Locate the cell with the specified text and output its (x, y) center coordinate. 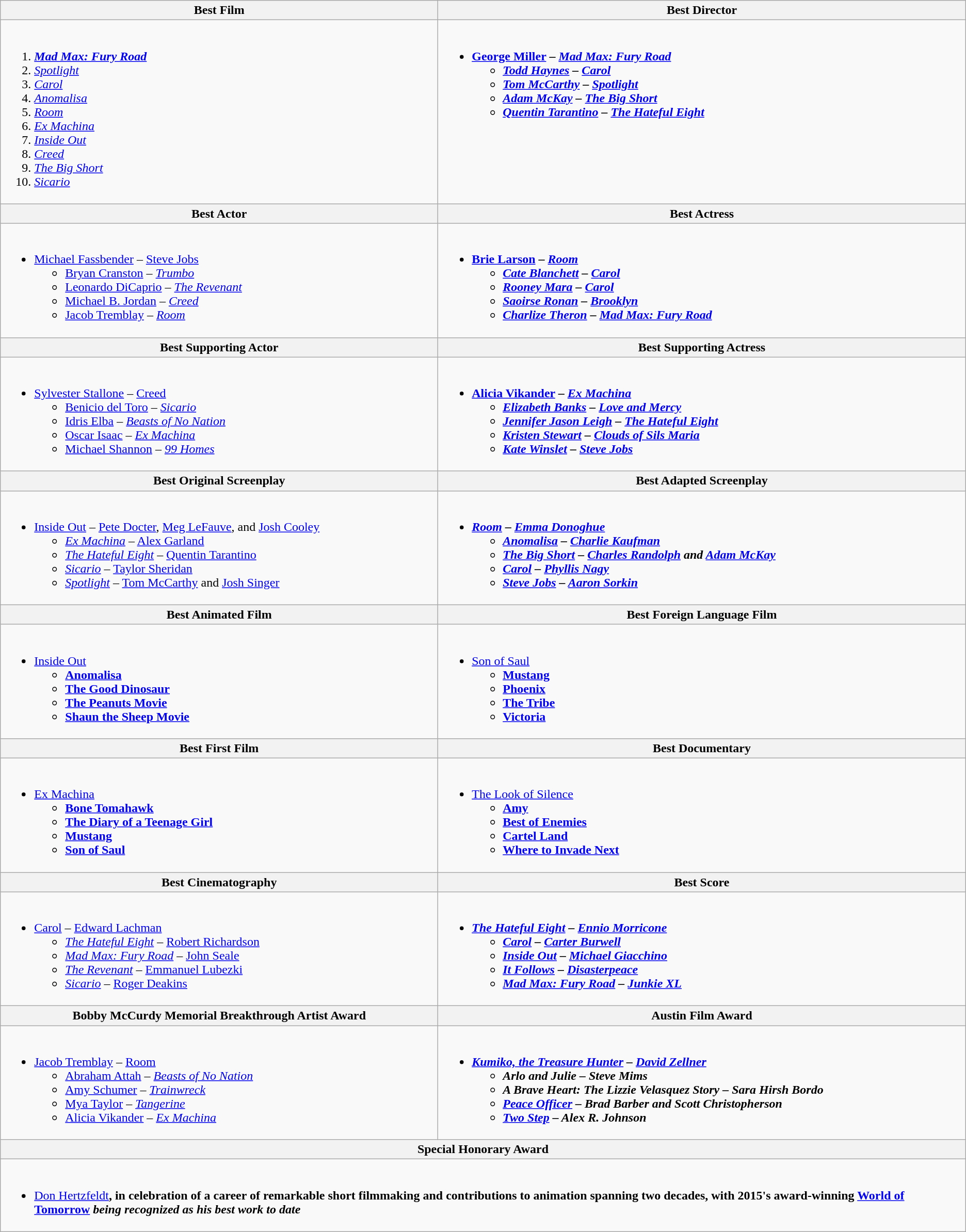
Best Cinematography (219, 882)
Best Animated Film (219, 614)
Mad Max: Fury RoadSpotlightCarolAnomalisaRoomEx MachinaInside OutCreedThe Big ShortSicario (219, 112)
Best Foreign Language Film (702, 614)
Sylvester Stallone – CreedBenicio del Toro – SicarioIdris Elba – Beasts of No NationOscar Isaac – Ex MachinaMichael Shannon – 99 Homes (219, 414)
Best Actor (219, 214)
Best Film (219, 10)
Best Original Screenplay (219, 481)
Best Director (702, 10)
Austin Film Award (702, 1016)
The Look of SilenceAmyBest of EnemiesCartel LandWhere to Invade Next (702, 815)
Jacob Tremblay – RoomAbraham Attah – Beasts of No NationAmy Schumer – TrainwreckMya Taylor – TangerineAlicia Vikander – Ex Machina (219, 1082)
Best Documentary (702, 748)
Brie Larson – RoomCate Blanchett – CarolRooney Mara – CarolSaoirse Ronan – BrooklynCharlize Theron – Mad Max: Fury Road (702, 281)
Son of SaulMustangPhoenixThe TribeVictoria (702, 681)
Best Adapted Screenplay (702, 481)
Ex MachinaBone TomahawkThe Diary of a Teenage GirlMustangSon of Saul (219, 815)
Best First Film (219, 748)
The Hateful Eight – Ennio MorriconeCarol – Carter BurwellInside Out – Michael GiacchinoIt Follows – DisasterpeaceMad Max: Fury Road – Junkie XL (702, 949)
Best Actress (702, 214)
Best Supporting Actor (219, 347)
Inside OutAnomalisaThe Good DinosaurThe Peanuts MovieShaun the Sheep Movie (219, 681)
Room – Emma DonoghueAnomalisa – Charlie KaufmanThe Big Short – Charles Randolph and Adam McKayCarol – Phyllis NagySteve Jobs – Aaron Sorkin (702, 548)
Carol – Edward LachmanThe Hateful Eight – Robert RichardsonMad Max: Fury Road – John SealeThe Revenant – Emmanuel LubezkiSicario – Roger Deakins (219, 949)
Special Honorary Award (483, 1149)
Best Score (702, 882)
Michael Fassbender – Steve JobsBryan Cranston – TrumboLeonardo DiCaprio – The RevenantMichael B. Jordan – CreedJacob Tremblay – Room (219, 281)
Bobby McCurdy Memorial Breakthrough Artist Award (219, 1016)
Best Supporting Actress (702, 347)
George Miller – Mad Max: Fury RoadTodd Haynes – CarolTom McCarthy – SpotlightAdam McKay – The Big ShortQuentin Tarantino – The Hateful Eight (702, 112)
